Search for the cell housing the specified text and yield its [x, y] center coordinate. 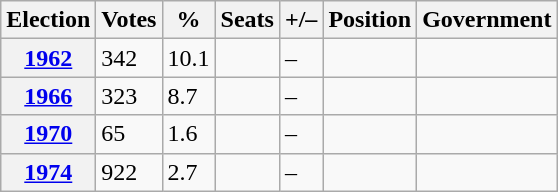
65 [129, 134]
1974 [48, 172]
Position [370, 20]
Votes [129, 20]
1962 [48, 58]
8.7 [188, 96]
1.6 [188, 134]
1966 [48, 96]
922 [129, 172]
Government [487, 20]
Election [48, 20]
342 [129, 58]
+/– [300, 20]
Seats [247, 20]
1970 [48, 134]
2.7 [188, 172]
10.1 [188, 58]
323 [129, 96]
% [188, 20]
